Detect which cell encompasses the target text, then output its [x, y] center coordinate. 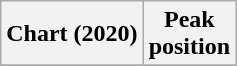
Peakposition [189, 34]
Chart (2020) [72, 34]
